Identify which cell holds the provided text, then report its [x, y] central coordinate. 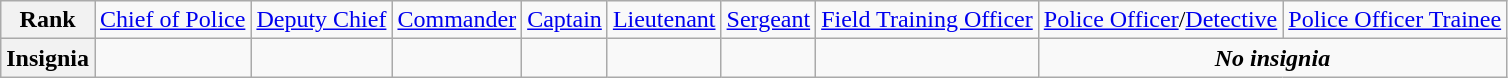
Insignia [48, 58]
No insignia [1272, 58]
Captain [565, 20]
Police Officer Trainee [1395, 20]
Police Officer/Detective [1160, 20]
Lieutenant [664, 20]
Chief of Police [173, 20]
Field Training Officer [928, 20]
Sergeant [768, 20]
Rank [48, 20]
Deputy Chief [322, 20]
Commander [457, 20]
